Extract the [X, Y] coordinate from the center of the cell holding the provided text.  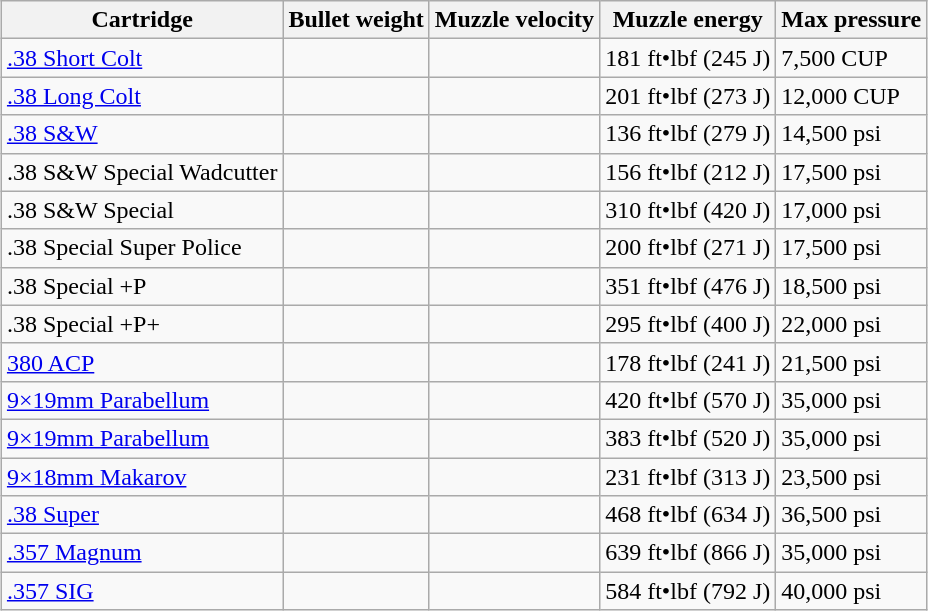
Max pressure [852, 20]
584 ft•lbf (792 J) [688, 591]
.357 SIG [142, 591]
.38 Long Colt [142, 96]
.38 Super [142, 515]
420 ft•lbf (570 J) [688, 400]
136 ft•lbf (279 J) [688, 134]
310 ft•lbf (420 J) [688, 210]
178 ft•lbf (241 J) [688, 362]
.38 Special +P+ [142, 324]
.38 S&W Special Wadcutter [142, 172]
380 ACP [142, 362]
468 ft•lbf (634 J) [688, 515]
.38 Short Colt [142, 58]
23,500 psi [852, 477]
201 ft•lbf (273 J) [688, 96]
18,500 psi [852, 286]
.38 Special +P [142, 286]
351 ft•lbf (476 J) [688, 286]
Muzzle velocity [514, 20]
231 ft•lbf (313 J) [688, 477]
.38 S&W [142, 134]
Cartridge [142, 20]
40,000 psi [852, 591]
.38 S&W Special [142, 210]
156 ft•lbf (212 J) [688, 172]
.357 Magnum [142, 553]
181 ft•lbf (245 J) [688, 58]
9×18mm Makarov [142, 477]
17,000 psi [852, 210]
36,500 psi [852, 515]
Muzzle energy [688, 20]
14,500 psi [852, 134]
7,500 CUP [852, 58]
Bullet weight [356, 20]
.38 Special Super Police [142, 248]
21,500 psi [852, 362]
639 ft•lbf (866 J) [688, 553]
22,000 psi [852, 324]
12,000 CUP [852, 96]
295 ft•lbf (400 J) [688, 324]
200 ft•lbf (271 J) [688, 248]
383 ft•lbf (520 J) [688, 438]
